Return the (X, Y) coordinate for the center point of the cell that contains the specified text.  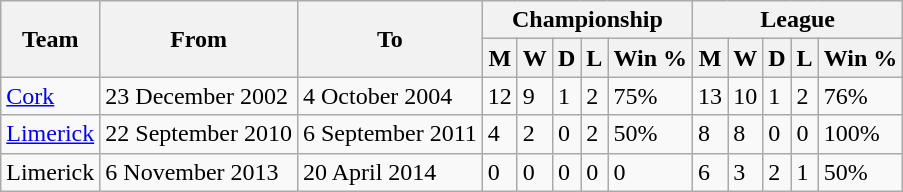
12 (500, 96)
13 (710, 96)
Cork (50, 96)
League (798, 20)
100% (860, 134)
75% (650, 96)
22 September 2010 (199, 134)
6 (710, 172)
From (199, 39)
23 December 2002 (199, 96)
76% (860, 96)
To (390, 39)
4 October 2004 (390, 96)
9 (534, 96)
4 (500, 134)
20 April 2014 (390, 172)
Team (50, 39)
10 (746, 96)
3 (746, 172)
Championship (587, 20)
6 November 2013 (199, 172)
6 September 2011 (390, 134)
